Return [x, y] of the center of cell containing provided text 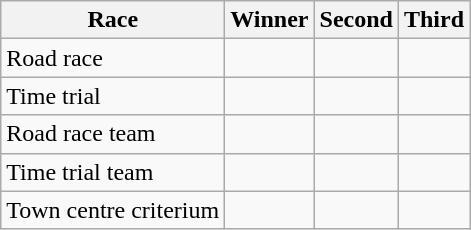
Race [113, 20]
Third [434, 20]
Time trial team [113, 172]
Town centre criterium [113, 210]
Second [356, 20]
Winner [270, 20]
Time trial [113, 96]
Road race [113, 58]
Road race team [113, 134]
